From the cell containing the given text, extract its center point as [x, y] coordinate. 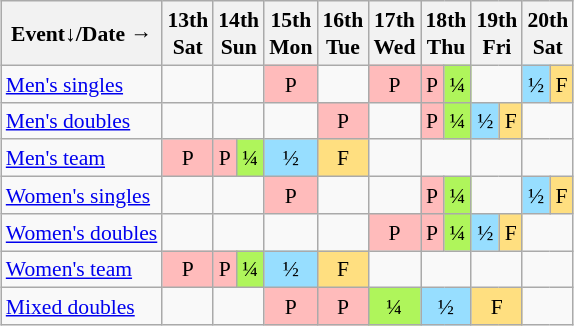
13thSat [188, 33]
Men's team [82, 158]
Women's team [82, 268]
Mixed doubles [82, 306]
Men's doubles [82, 120]
16thTue [342, 33]
Women's singles [82, 194]
20thSat [548, 33]
18thThu [446, 33]
Event↓/Date → [82, 33]
Men's singles [82, 84]
17thWed [394, 33]
15thMon [290, 33]
19thFri [496, 33]
14thSun [238, 33]
Women's doubles [82, 232]
